Locate the cell with the specified text and output its [X, Y] center coordinate. 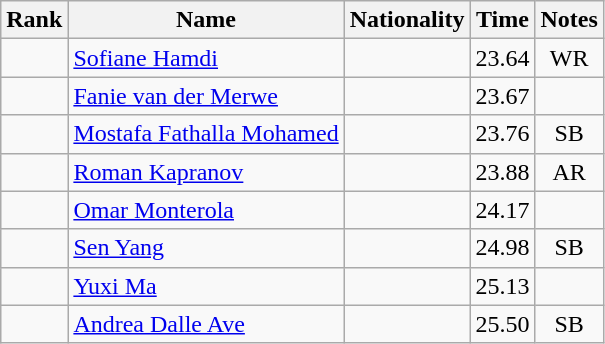
23.64 [502, 58]
23.67 [502, 96]
AR [569, 172]
25.13 [502, 286]
24.98 [502, 248]
23.88 [502, 172]
Nationality [407, 20]
24.17 [502, 210]
Roman Kapranov [206, 172]
Rank [34, 20]
Notes [569, 20]
Sofiane Hamdi [206, 58]
Fanie van der Merwe [206, 96]
Time [502, 20]
Mostafa Fathalla Mohamed [206, 134]
WR [569, 58]
Yuxi Ma [206, 286]
Andrea Dalle Ave [206, 324]
23.76 [502, 134]
25.50 [502, 324]
Name [206, 20]
Omar Monterola [206, 210]
Sen Yang [206, 248]
